Determine the (x, y) coordinate at the center of the cell enclosing the given text.  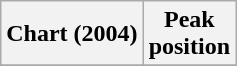
Chart (2004) (72, 34)
Peakposition (189, 34)
